Find where the given text appears and provide that cell's center as (X, Y) coordinate. 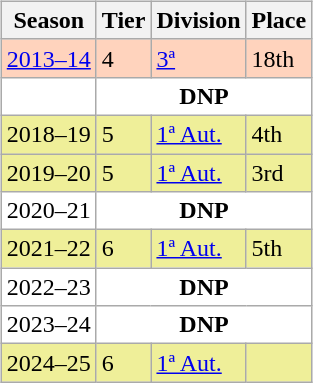
4 (124, 58)
Place (279, 20)
3rd (279, 173)
Division (198, 20)
2019–20 (48, 173)
18th (279, 58)
5th (279, 249)
4th (279, 134)
2021–22 (48, 249)
2022–23 (48, 287)
2018–19 (48, 134)
Season (48, 20)
2023–24 (48, 325)
2024–25 (48, 363)
3ª (198, 58)
2020–21 (48, 211)
Tier (124, 20)
2013–14 (48, 58)
